Extract the [x, y] coordinate from the center of the cell holding the provided text.  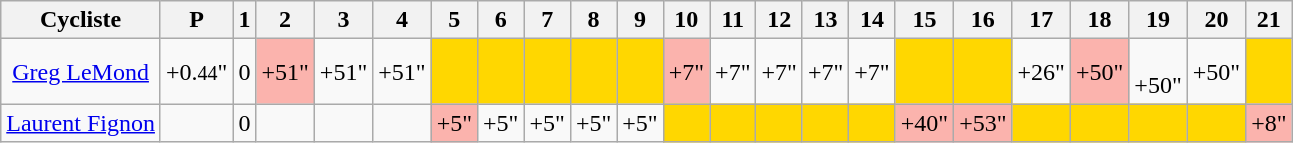
+26" [1041, 72]
4 [402, 20]
+8" [1269, 123]
3 [343, 20]
6 [501, 20]
17 [1041, 20]
+53" [983, 123]
12 [779, 20]
21 [1269, 20]
9 [640, 20]
16 [983, 20]
Laurent Fignon [81, 123]
15 [924, 20]
+0.44" [196, 72]
8 [593, 20]
+40" [924, 123]
11 [733, 20]
5 [454, 20]
P [196, 20]
2 [285, 20]
19 [1158, 20]
13 [825, 20]
20 [1216, 20]
Cycliste [81, 20]
10 [686, 20]
7 [547, 20]
Greg LeMond [81, 72]
1 [244, 20]
14 [872, 20]
18 [1099, 20]
